Extract the [X, Y] coordinate from the center of the cell holding the provided text.  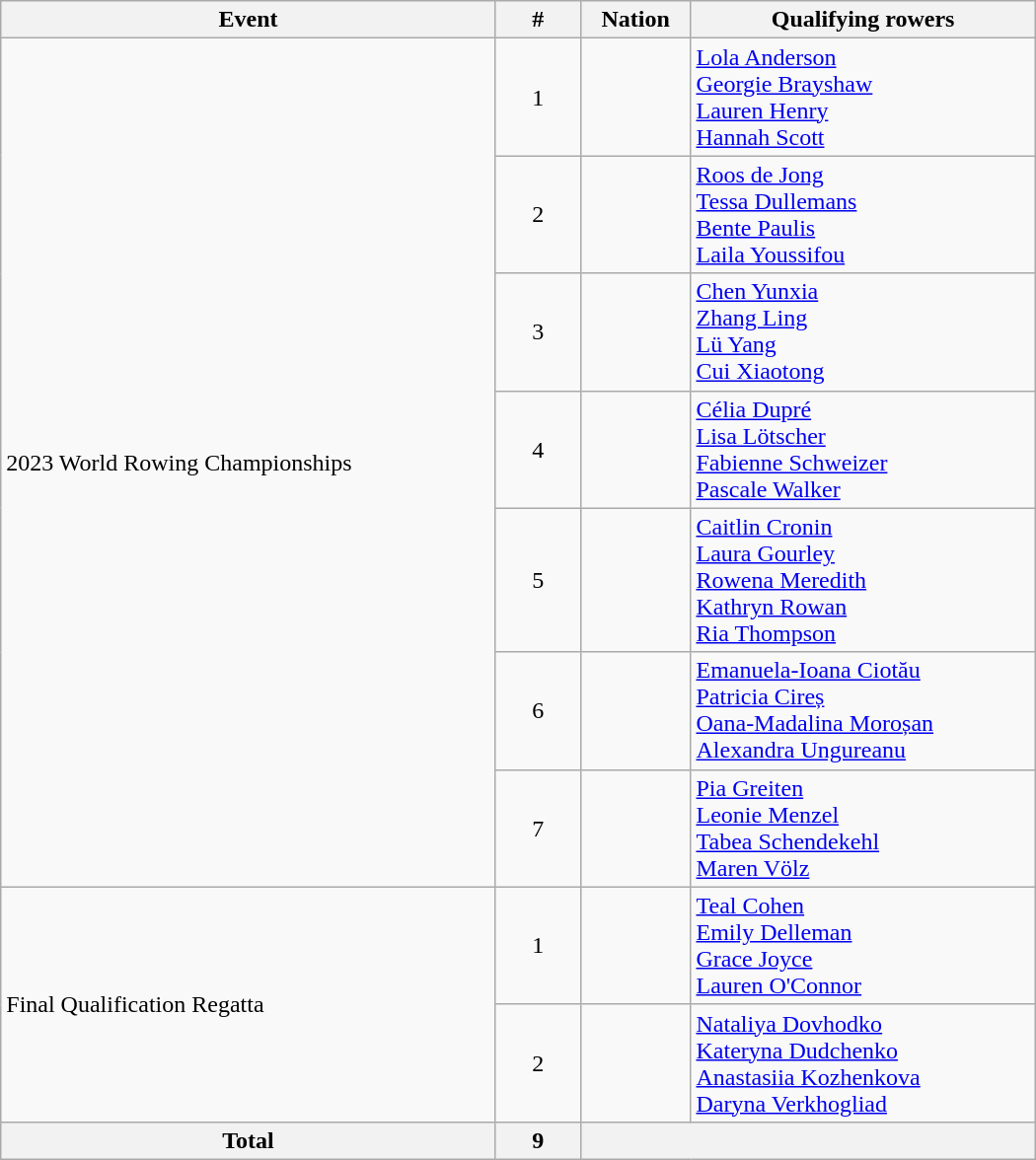
6 [538, 710]
2023 World Rowing Championships [249, 463]
Event [249, 20]
Teal CohenEmily DellemanGrace JoyceLauren O'Connor [862, 945]
5 [538, 580]
# [538, 20]
Roos de JongTessa DullemansBente PaulisLaila Youssifou [862, 215]
Pia GreitenLeonie MenzelTabea SchendekehlMaren Völz [862, 829]
Nataliya DovhodkoKateryna DudchenkoAnastasiia KozhenkovaDaryna Verkhogliad [862, 1063]
Célia DupréLisa LötscherFabienne SchweizerPascale Walker [862, 450]
Final Qualification Regatta [249, 1004]
7 [538, 829]
9 [538, 1140]
4 [538, 450]
Caitlin CroninLaura GourleyRowena MeredithKathryn RowanRia Thompson [862, 580]
Chen YunxiaZhang LingLü YangCui Xiaotong [862, 331]
3 [538, 331]
Lola AndersonGeorgie BrayshawLauren HenryHannah Scott [862, 97]
Nation [635, 20]
Emanuela-Ioana CiotăuPatricia CireșOana-Madalina MoroșanAlexandra Ungureanu [862, 710]
Qualifying rowers [862, 20]
Total [249, 1140]
